Search for the cell housing the specified text and yield its [X, Y] center coordinate. 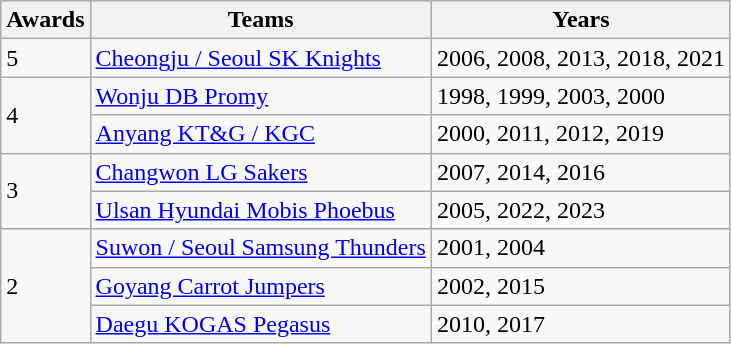
2001, 2004 [580, 248]
Cheongju / Seoul SK Knights [260, 58]
Teams [260, 20]
Wonju DB Promy [260, 96]
4 [46, 115]
2 [46, 286]
5 [46, 58]
Awards [46, 20]
Daegu KOGAS Pegasus [260, 324]
Years [580, 20]
Changwon LG Sakers [260, 172]
Anyang KT&G / KGC [260, 134]
2010, 2017 [580, 324]
Suwon / Seoul Samsung Thunders [260, 248]
2005, 2022, 2023 [580, 210]
Ulsan Hyundai Mobis Phoebus [260, 210]
3 [46, 191]
2006, 2008, 2013, 2018, 2021 [580, 58]
Goyang Carrot Jumpers [260, 286]
2000, 2011, 2012, 2019 [580, 134]
2007, 2014, 2016 [580, 172]
1998, 1999, 2003, 2000 [580, 96]
2002, 2015 [580, 286]
